Identify which cell holds the provided text, then report its (x, y) central coordinate. 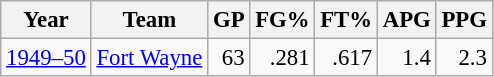
GP (229, 20)
1.4 (406, 58)
APG (406, 20)
Team (150, 20)
Year (46, 20)
63 (229, 58)
2.3 (464, 58)
.617 (346, 58)
1949–50 (46, 58)
Fort Wayne (150, 58)
.281 (282, 58)
PPG (464, 20)
FG% (282, 20)
FT% (346, 20)
